Pinpoint the cell where the given text exists, returning its (X, Y) midpoint coordinate. 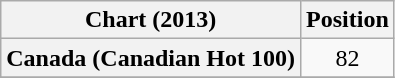
Position (348, 20)
82 (348, 58)
Canada (Canadian Hot 100) (151, 58)
Chart (2013) (151, 20)
